From the cell containing the given text, extract its center point as (x, y) coordinate. 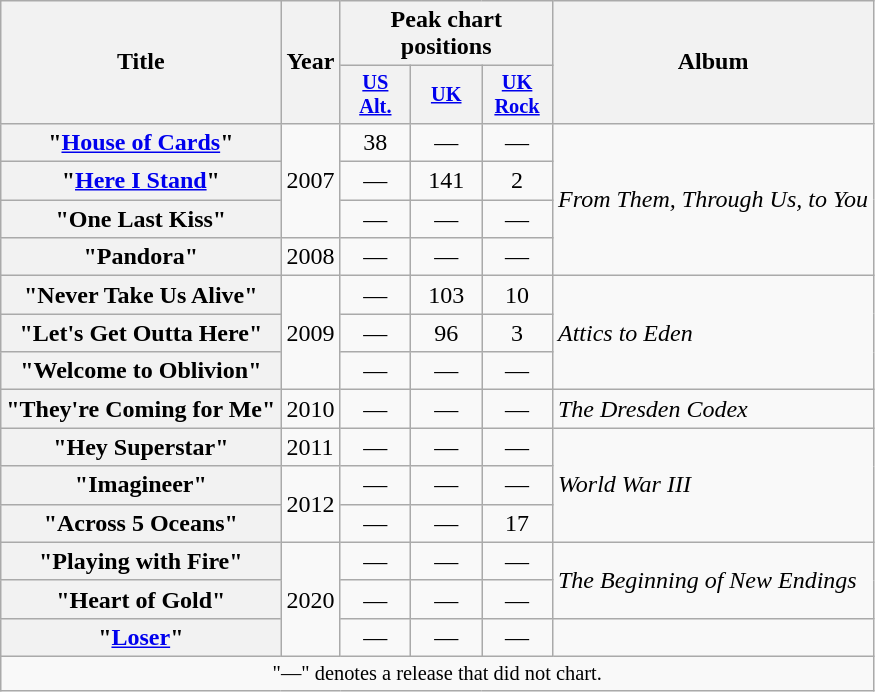
2020 (310, 599)
2008 (310, 257)
Attics to Eden (712, 333)
Title (141, 62)
"Let's Get Outta Here" (141, 333)
"Here I Stand" (141, 181)
The Dresden Codex (712, 409)
"Hey Superstar" (141, 447)
2009 (310, 333)
2011 (310, 447)
2012 (310, 504)
"Welcome to Oblivion" (141, 371)
103 (446, 295)
2007 (310, 180)
World War III (712, 485)
10 (518, 295)
USAlt. (376, 95)
From Them, Through Us, to You (712, 199)
"Heart of Gold" (141, 599)
"One Last Kiss" (141, 219)
141 (446, 181)
17 (518, 523)
Album (712, 62)
"Never Take Us Alive" (141, 295)
"Playing with Fire" (141, 561)
UK (446, 95)
2010 (310, 409)
"Imagineer" (141, 485)
"They're Coming for Me" (141, 409)
UKRock (518, 95)
The Beginning of New Endings (712, 580)
"Across 5 Oceans" (141, 523)
"House of Cards" (141, 142)
38 (376, 142)
"—" denotes a release that did not chart. (438, 673)
Peak chart positions (446, 34)
"Loser" (141, 637)
"Pandora" (141, 257)
2 (518, 181)
Year (310, 62)
3 (518, 333)
96 (446, 333)
